Scan for the cell matching the given text and deliver its [x, y] coordinate at center. 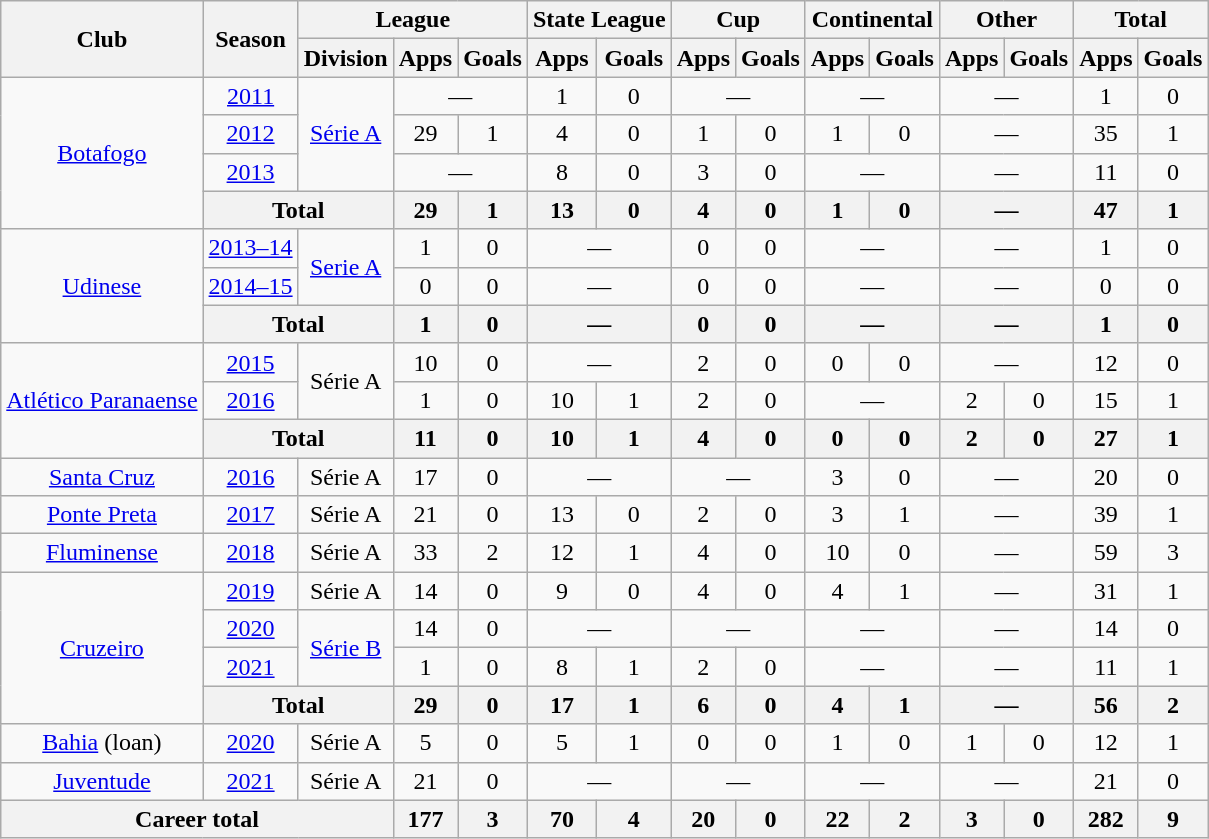
Santa Cruz [102, 477]
Season [250, 39]
2019 [250, 591]
31 [1106, 591]
2012 [250, 134]
Division [346, 58]
Série B [346, 648]
Juventude [102, 781]
47 [1106, 210]
39 [1106, 515]
2013–14 [250, 248]
Cup [738, 20]
2013 [250, 172]
33 [425, 553]
59 [1106, 553]
Atlético Paranaense [102, 400]
Career total [197, 819]
282 [1106, 819]
27 [1106, 438]
2015 [250, 362]
70 [562, 819]
177 [425, 819]
2017 [250, 515]
35 [1106, 134]
2018 [250, 553]
State League [599, 20]
6 [703, 705]
56 [1106, 705]
Fluminense [102, 553]
League [412, 20]
Bahia (loan) [102, 743]
Continental [872, 20]
15 [1106, 400]
2011 [250, 96]
2014–15 [250, 286]
Botafogo [102, 153]
Cruzeiro [102, 648]
Other [1006, 20]
Udinese [102, 286]
Serie A [346, 267]
Club [102, 39]
Ponte Preta [102, 515]
22 [837, 819]
